Detect which cell encompasses the target text, then output its (X, Y) center coordinate. 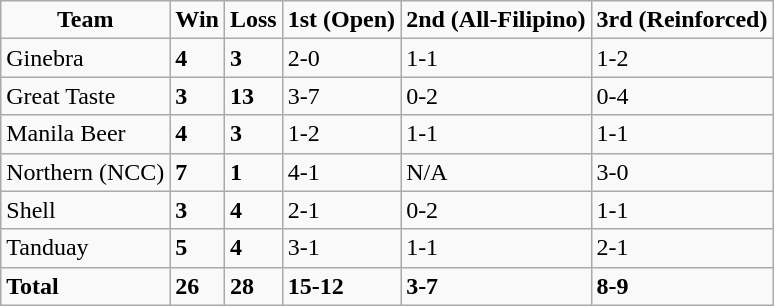
Northern (NCC) (86, 172)
5 (198, 248)
3-1 (341, 248)
1st (Open) (341, 20)
2nd (All-Filipino) (496, 20)
1 (253, 172)
28 (253, 286)
Loss (253, 20)
26 (198, 286)
3rd (Reinforced) (682, 20)
8-9 (682, 286)
2-0 (341, 58)
Tanduay (86, 248)
Total (86, 286)
Team (86, 20)
N/A (496, 172)
13 (253, 96)
Great Taste (86, 96)
7 (198, 172)
3-0 (682, 172)
Shell (86, 210)
Win (198, 20)
Ginebra (86, 58)
15-12 (341, 286)
4-1 (341, 172)
0-4 (682, 96)
Manila Beer (86, 134)
